Identify which cell holds the provided text, then report its (X, Y) central coordinate. 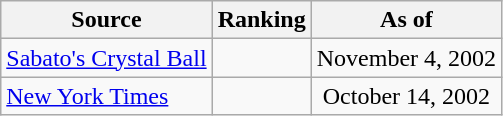
Ranking (262, 20)
Sabato's Crystal Ball (106, 58)
As of (406, 20)
New York Times (106, 96)
Source (106, 20)
November 4, 2002 (406, 58)
October 14, 2002 (406, 96)
